Return the (x, y) coordinate for the center point of the cell that contains the specified text.  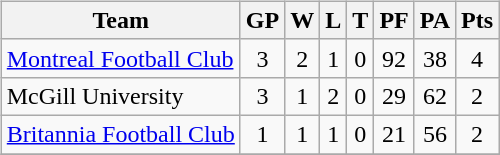
21 (394, 134)
56 (434, 134)
29 (394, 96)
Pts (478, 20)
GP (262, 20)
W (302, 20)
McGill University (120, 96)
T (360, 20)
62 (434, 96)
Britannia Football Club (120, 134)
Team (120, 20)
4 (478, 58)
92 (394, 58)
L (334, 20)
Montreal Football Club (120, 58)
PA (434, 20)
38 (434, 58)
PF (394, 20)
